Provide the [X, Y] coordinate of the cell's center where the given text is located.  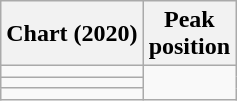
Peakposition [189, 34]
Chart (2020) [72, 34]
